Detect which cell encompasses the target text, then output its [x, y] center coordinate. 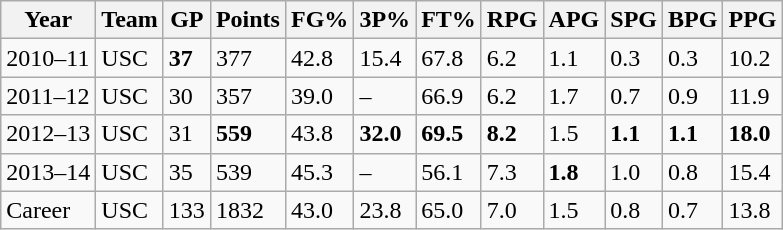
1.0 [634, 172]
10.2 [752, 58]
30 [186, 96]
1.7 [574, 96]
2012–13 [48, 134]
32.0 [385, 134]
39.0 [319, 96]
BPG [693, 20]
SPG [634, 20]
PPG [752, 20]
8.2 [512, 134]
539 [248, 172]
2013–14 [48, 172]
377 [248, 58]
Career [48, 210]
Points [248, 20]
3P% [385, 20]
31 [186, 134]
56.1 [449, 172]
0.9 [693, 96]
18.0 [752, 134]
43.0 [319, 210]
7.0 [512, 210]
133 [186, 210]
Team [130, 20]
RPG [512, 20]
37 [186, 58]
1.8 [574, 172]
Year [48, 20]
35 [186, 172]
66.9 [449, 96]
FT% [449, 20]
7.3 [512, 172]
67.8 [449, 58]
APG [574, 20]
42.8 [319, 58]
23.8 [385, 210]
GP [186, 20]
11.9 [752, 96]
FG% [319, 20]
559 [248, 134]
45.3 [319, 172]
2011–12 [48, 96]
357 [248, 96]
65.0 [449, 210]
1832 [248, 210]
69.5 [449, 134]
13.8 [752, 210]
43.8 [319, 134]
2010–11 [48, 58]
